Locate the cell with the specified text and output its (x, y) center coordinate. 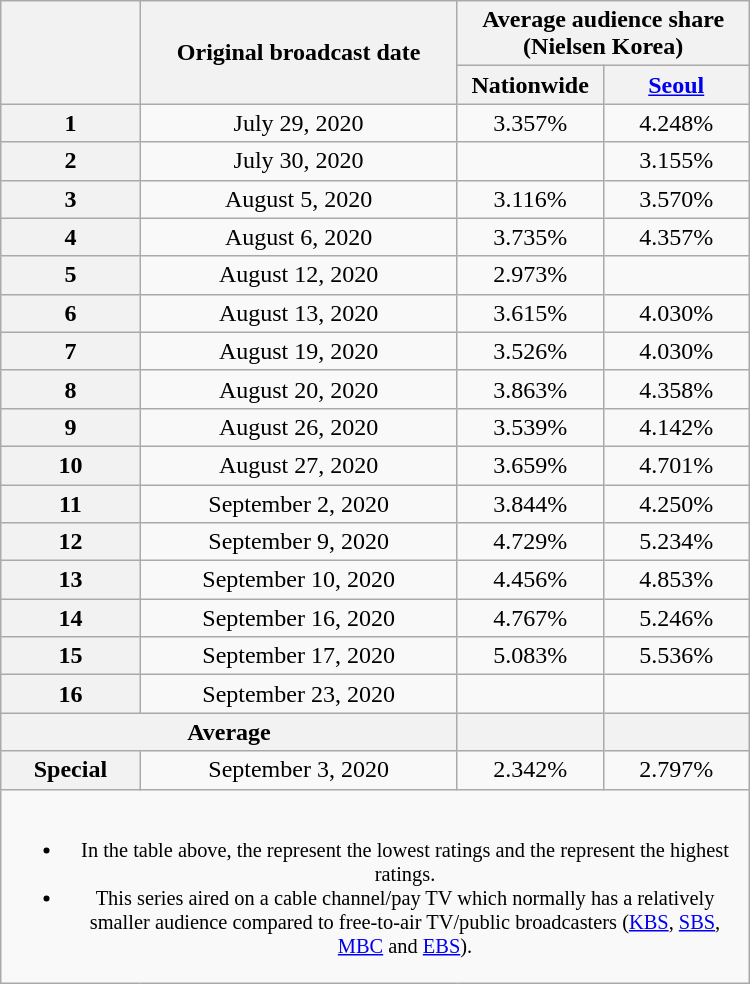
3.659% (530, 465)
August 26, 2020 (298, 427)
16 (70, 694)
September 23, 2020 (298, 694)
13 (70, 580)
3.539% (530, 427)
Seoul (676, 85)
Average (229, 732)
4.853% (676, 580)
August 13, 2020 (298, 313)
11 (70, 503)
September 10, 2020 (298, 580)
5 (70, 275)
3 (70, 199)
August 6, 2020 (298, 237)
August 19, 2020 (298, 351)
7 (70, 351)
September 9, 2020 (298, 542)
September 3, 2020 (298, 770)
4.729% (530, 542)
Special (70, 770)
3.570% (676, 199)
12 (70, 542)
3.357% (530, 123)
August 5, 2020 (298, 199)
5.083% (530, 656)
August 20, 2020 (298, 389)
4.767% (530, 618)
August 27, 2020 (298, 465)
4 (70, 237)
5.246% (676, 618)
September 17, 2020 (298, 656)
Nationwide (530, 85)
8 (70, 389)
4.250% (676, 503)
10 (70, 465)
3.863% (530, 389)
July 29, 2020 (298, 123)
September 16, 2020 (298, 618)
2 (70, 161)
July 30, 2020 (298, 161)
4.357% (676, 237)
2.973% (530, 275)
4.142% (676, 427)
4.248% (676, 123)
2.797% (676, 770)
3.615% (530, 313)
4.358% (676, 389)
1 (70, 123)
6 (70, 313)
September 2, 2020 (298, 503)
3.155% (676, 161)
August 12, 2020 (298, 275)
15 (70, 656)
5.234% (676, 542)
4.701% (676, 465)
Average audience share(Nielsen Korea) (603, 34)
3.735% (530, 237)
2.342% (530, 770)
3.116% (530, 199)
3.526% (530, 351)
3.844% (530, 503)
14 (70, 618)
5.536% (676, 656)
4.456% (530, 580)
Original broadcast date (298, 52)
9 (70, 427)
